Provide the [X, Y] coordinate of the cell's center where the given text is located.  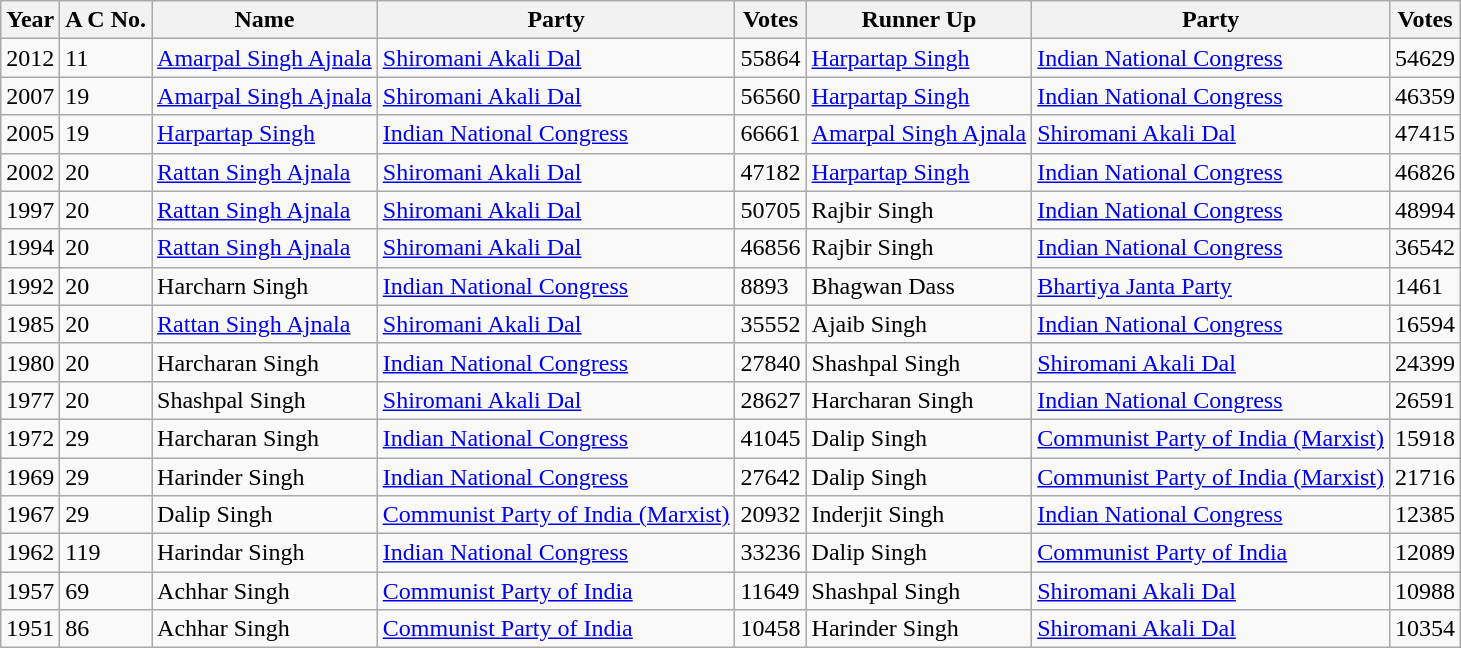
69 [106, 591]
11 [106, 58]
24399 [1424, 362]
2007 [30, 96]
Harcharn Singh [265, 286]
47415 [1424, 134]
10458 [770, 629]
1951 [30, 629]
55864 [770, 58]
2005 [30, 134]
46826 [1424, 172]
119 [106, 553]
48994 [1424, 210]
1994 [30, 248]
1972 [30, 438]
28627 [770, 400]
1980 [30, 362]
1969 [30, 477]
27642 [770, 477]
1967 [30, 515]
66661 [770, 134]
1962 [30, 553]
A C No. [106, 20]
1985 [30, 324]
47182 [770, 172]
15918 [1424, 438]
54629 [1424, 58]
36542 [1424, 248]
Ajaib Singh [919, 324]
16594 [1424, 324]
12385 [1424, 515]
50705 [770, 210]
1997 [30, 210]
21716 [1424, 477]
41045 [770, 438]
1977 [30, 400]
Harindar Singh [265, 553]
10988 [1424, 591]
56560 [770, 96]
46359 [1424, 96]
1992 [30, 286]
Year [30, 20]
11649 [770, 591]
Name [265, 20]
46856 [770, 248]
Bhagwan Dass [919, 286]
Runner Up [919, 20]
Bhartiya Janta Party [1211, 286]
Inderjit Singh [919, 515]
33236 [770, 553]
27840 [770, 362]
12089 [1424, 553]
35552 [770, 324]
1957 [30, 591]
26591 [1424, 400]
1461 [1424, 286]
8893 [770, 286]
20932 [770, 515]
2012 [30, 58]
2002 [30, 172]
86 [106, 629]
10354 [1424, 629]
